Output the [x, y] coordinate of the center of the cell containing the given text.  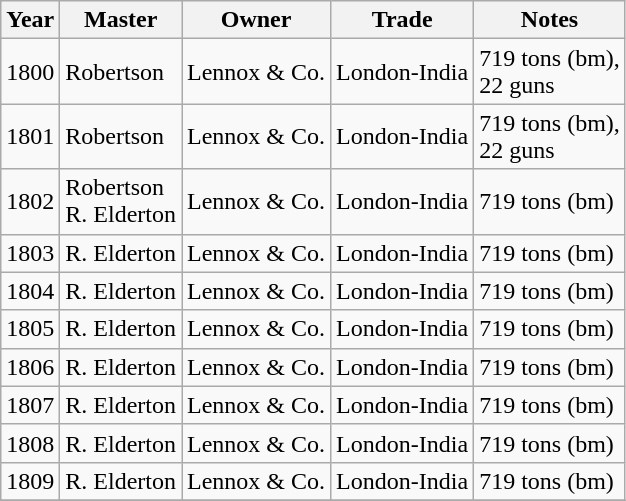
1808 [30, 443]
1804 [30, 291]
Master [121, 20]
Owner [256, 20]
Trade [402, 20]
Year [30, 20]
1809 [30, 481]
1801 [30, 136]
1806 [30, 367]
Notes [550, 20]
1807 [30, 405]
1803 [30, 253]
1800 [30, 72]
1805 [30, 329]
RobertsonR. Elderton [121, 202]
1802 [30, 202]
